Locate the cell with the specified text and output its (x, y) center coordinate. 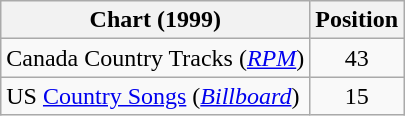
US Country Songs (Billboard) (156, 96)
Canada Country Tracks (RPM) (156, 58)
Chart (1999) (156, 20)
43 (357, 58)
15 (357, 96)
Position (357, 20)
